Output the [X, Y] coordinate of the center of the cell containing the given text.  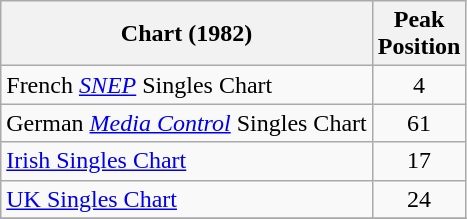
4 [419, 85]
Chart (1982) [186, 34]
PeakPosition [419, 34]
German Media Control Singles Chart [186, 123]
24 [419, 199]
UK Singles Chart [186, 199]
61 [419, 123]
17 [419, 161]
French SNEP Singles Chart [186, 85]
Irish Singles Chart [186, 161]
